Locate the cell with the specified text and output its (x, y) center coordinate. 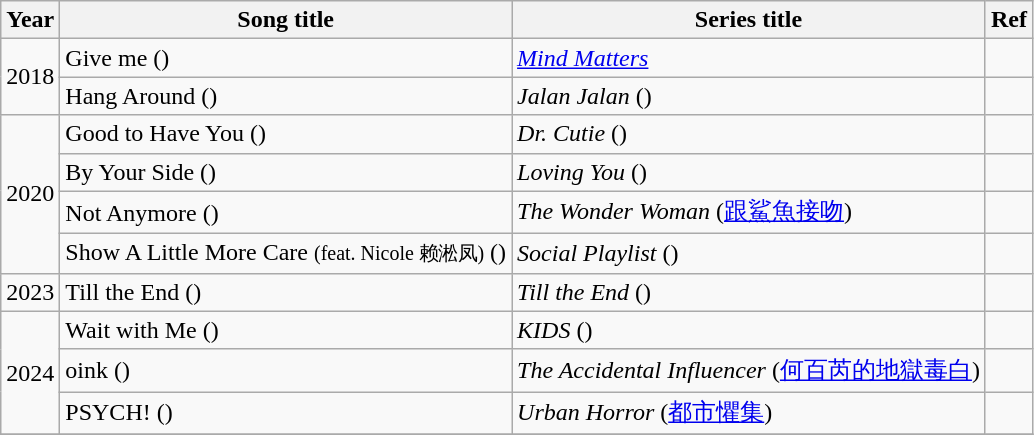
PSYCH! () (286, 414)
oink () (286, 370)
Not Anymore () (286, 212)
2020 (30, 194)
Give me () (286, 58)
2018 (30, 77)
The Wonder Woman (跟鯊魚接吻) (749, 212)
Series title (749, 20)
Hang Around () (286, 96)
Mind Matters (749, 58)
Urban Horror (都市懼集) (749, 414)
Year (30, 20)
2023 (30, 292)
Wait with Me () (286, 330)
2024 (30, 372)
Jalan Jalan () (749, 96)
Song title (286, 20)
Social Playlist () (749, 254)
Dr. Cutie () (749, 134)
Ref (1008, 20)
KIDS () (749, 330)
Good to Have You () (286, 134)
By Your Side () (286, 172)
Show A Little More Care (feat. Nicole 赖淞凤) () (286, 254)
The Accidental Influencer (何百芮的地獄毒白) (749, 370)
Loving You () (749, 172)
